Detect which cell encompasses the target text, then output its [X, Y] center coordinate. 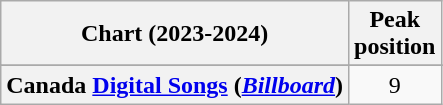
Peakposition [395, 34]
9 [395, 85]
Chart (2023-2024) [175, 34]
Canada Digital Songs (Billboard) [175, 85]
